Return the [X, Y] coordinate for the center point of the cell that contains the specified text.  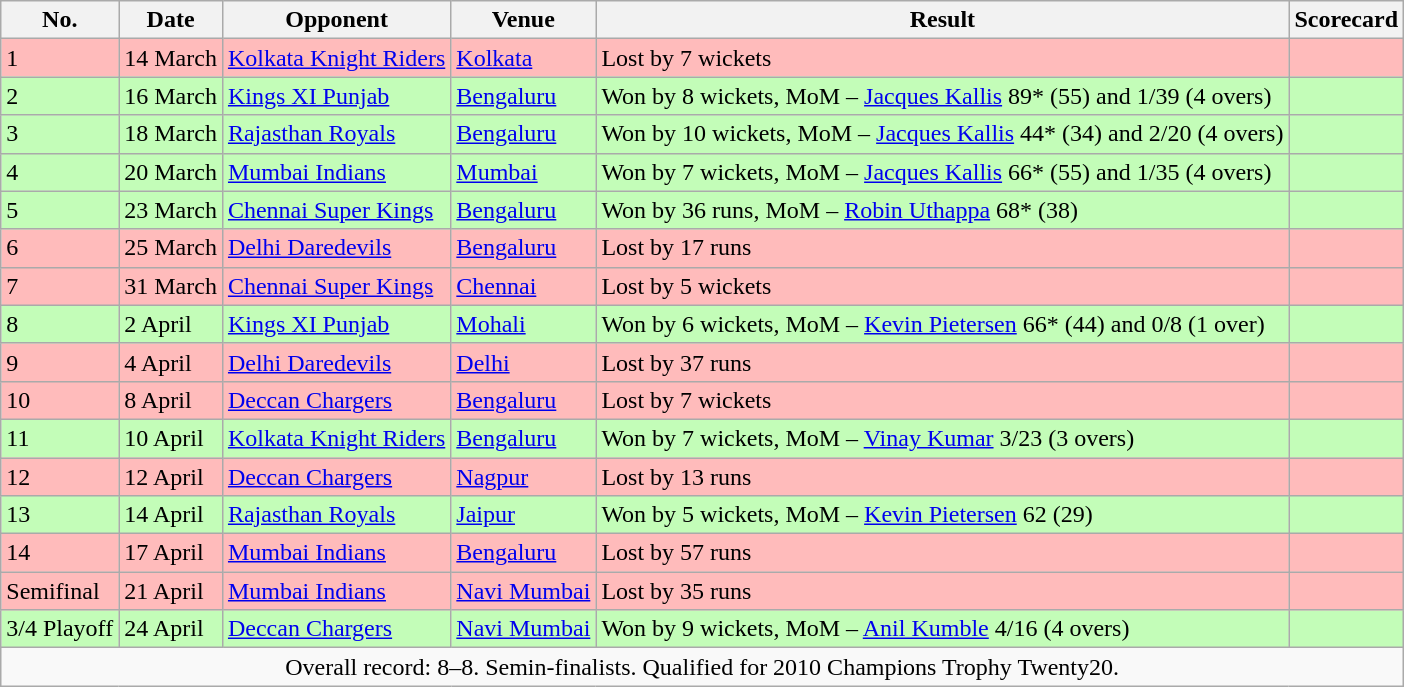
14 March [171, 58]
Won by 5 wickets, MoM – Kevin Pietersen 62 (29) [942, 515]
Lost by 37 runs [942, 362]
Mumbai [524, 172]
Overall record: 8–8. Semin-finalists. Qualified for 2010 Champions Trophy Twenty20. [702, 667]
16 March [171, 96]
Won by 6 wickets, MoM – Kevin Pietersen 66* (44) and 0/8 (1 over) [942, 324]
12 April [171, 477]
Won by 7 wickets, MoM – Vinay Kumar 3/23 (3 overs) [942, 438]
25 March [171, 248]
Semifinal [60, 591]
Lost by 17 runs [942, 248]
8 [60, 324]
14 April [171, 515]
No. [60, 20]
20 March [171, 172]
10 [60, 400]
Date [171, 20]
3/4 Playoff [60, 629]
24 April [171, 629]
Won by 10 wickets, MoM – Jacques Kallis 44* (34) and 2/20 (4 overs) [942, 134]
12 [60, 477]
31 March [171, 286]
2 [60, 96]
Mohali [524, 324]
Lost by 57 runs [942, 553]
5 [60, 210]
Scorecard [1346, 20]
6 [60, 248]
Result [942, 20]
14 [60, 553]
Opponent [336, 20]
17 April [171, 553]
Delhi [524, 362]
Chennai [524, 286]
Lost by 5 wickets [942, 286]
7 [60, 286]
Won by 7 wickets, MoM – Jacques Kallis 66* (55) and 1/35 (4 overs) [942, 172]
21 April [171, 591]
9 [60, 362]
Won by 9 wickets, MoM – Anil Kumble 4/16 (4 overs) [942, 629]
Kolkata [524, 58]
Won by 36 runs, MoM – Robin Uthappa 68* (38) [942, 210]
10 April [171, 438]
13 [60, 515]
Lost by 35 runs [942, 591]
Lost by 13 runs [942, 477]
Nagpur [524, 477]
18 March [171, 134]
Jaipur [524, 515]
23 March [171, 210]
2 April [171, 324]
4 April [171, 362]
4 [60, 172]
8 April [171, 400]
Venue [524, 20]
3 [60, 134]
11 [60, 438]
Won by 8 wickets, MoM – Jacques Kallis 89* (55) and 1/39 (4 overs) [942, 96]
1 [60, 58]
